Locate the cell with the specified text and output its (x, y) center coordinate. 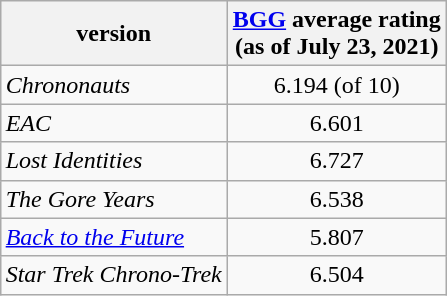
Chrononauts (114, 85)
The Gore Years (114, 199)
6.727 (336, 161)
5.807 (336, 237)
EAC (114, 123)
6.601 (336, 123)
6.504 (336, 275)
6.194 (of 10) (336, 85)
Star Trek Chrono-Trek (114, 275)
Back to the Future (114, 237)
BGG average rating(as of July 23, 2021) (336, 34)
Lost Identities (114, 161)
version (114, 34)
6.538 (336, 199)
